Determine the (x, y) coordinate at the center of the cell enclosing the given text.  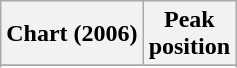
Chart (2006) (72, 34)
Peakposition (189, 34)
